Return [X, Y] of the center of cell containing provided text 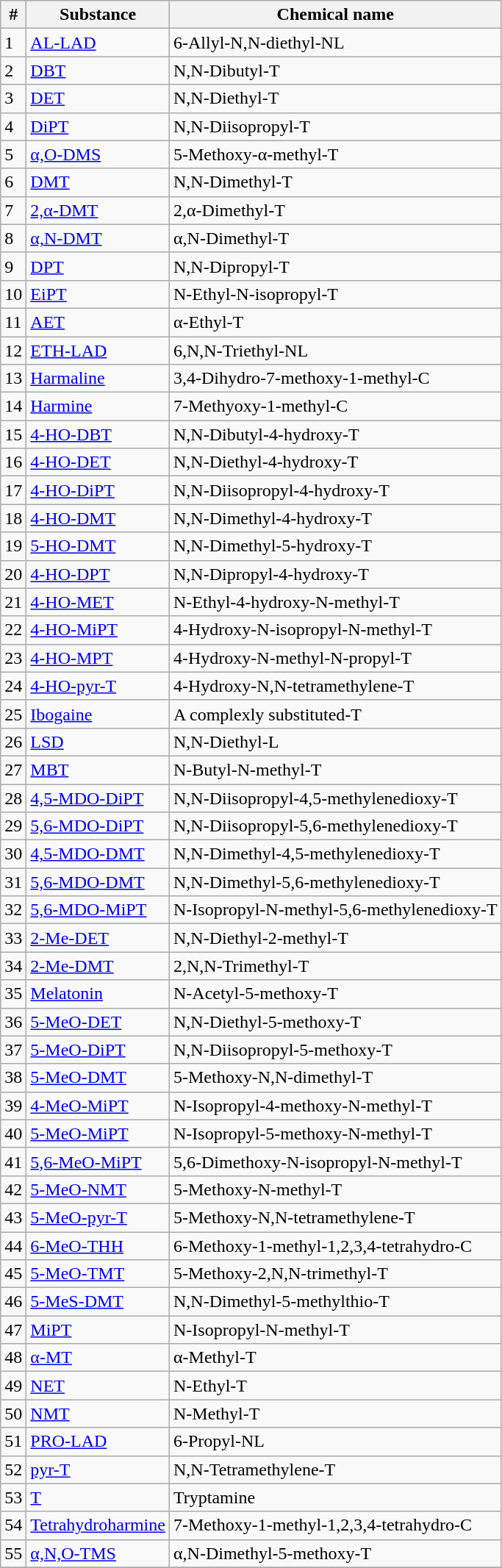
N-Isopropyl-N-methyl-5,6-methylenedioxy-T [335, 910]
4,5-MDO-DiPT [98, 798]
44 [13, 1246]
7-Methyoxy-1-methyl-C [335, 407]
LSD [98, 742]
N,N-Dibutyl-4-hydroxy-T [335, 434]
α,O-DMS [98, 154]
4-HO-pyr-T [98, 686]
N,N-Diethyl-L [335, 742]
4-HO-MET [98, 602]
DiPT [98, 126]
N,N-Dimethyl-T [335, 182]
6 [13, 182]
46 [13, 1302]
15 [13, 434]
MiPT [98, 1330]
A complexly substituted-T [335, 714]
N-Ethyl-T [335, 1386]
N-Isopropyl-5-methoxy-N-methyl-T [335, 1134]
5-MeO-DMT [98, 1078]
MBT [98, 770]
T [98, 1497]
DET [98, 99]
Tetrahydroharmine [98, 1525]
5-Methoxy-2,N,N-trimethyl-T [335, 1274]
43 [13, 1217]
4,5-MDO-DMT [98, 854]
22 [13, 630]
2,α-DMT [98, 210]
6-Methoxy-1-methyl-1,2,3,4-tetrahydro-C [335, 1246]
N,N-Diisopropyl-5,6-methylenedioxy-T [335, 826]
ETH-LAD [98, 351]
# [13, 15]
Ibogaine [98, 714]
4-Hydroxy-N,N-tetramethylene-T [335, 686]
26 [13, 742]
5-HO-DMT [98, 546]
α,N-Dimethyl-5-methoxy-T [335, 1553]
7 [13, 210]
25 [13, 714]
N,N-Dimethyl-5-methylthio-T [335, 1302]
N-Methyl-T [335, 1414]
35 [13, 994]
2,N,N-Trimethyl-T [335, 966]
5-MeO-TMT [98, 1274]
5,6-MeO-MiPT [98, 1161]
5,6-MDO-MiPT [98, 910]
5-Methoxy-N,N-tetramethylene-T [335, 1217]
40 [13, 1134]
5,6-MDO-DMT [98, 882]
N,N-Diisopropyl-T [335, 126]
23 [13, 658]
11 [13, 322]
8 [13, 238]
N,N-Dimethyl-4,5-methylenedioxy-T [335, 854]
9 [13, 266]
N,N-Diethyl-4-hydroxy-T [335, 462]
N,N-Dimethyl-4-hydroxy-T [335, 518]
N-Isopropyl-N-methyl-T [335, 1330]
5-MeO-pyr-T [98, 1217]
1 [13, 43]
17 [13, 490]
28 [13, 798]
AL-LAD [98, 43]
α,N-DMT [98, 238]
51 [13, 1442]
53 [13, 1497]
49 [13, 1386]
6-MeO-THH [98, 1246]
5 [13, 154]
2 [13, 71]
6-Allyl-N,N-diethyl-NL [335, 43]
PRO-LAD [98, 1442]
N,N-Diisopropyl-4,5-methylenedioxy-T [335, 798]
5-Methoxy-N-methyl-T [335, 1189]
5-MeS-DMT [98, 1302]
N,N-Diethyl-5-methoxy-T [335, 1022]
13 [13, 379]
5-Methoxy-α-methyl-T [335, 154]
4-HO-DBT [98, 434]
EiPT [98, 294]
α-Methyl-T [335, 1358]
N,N-Dipropyl-T [335, 266]
20 [13, 574]
N,N-Diisopropyl-4-hydroxy-T [335, 490]
4-HO-MPT [98, 658]
30 [13, 854]
pyr-T [98, 1469]
α,N,O-TMS [98, 1553]
47 [13, 1330]
54 [13, 1525]
4-HO-DPT [98, 574]
N,N-Diethyl-T [335, 99]
4-HO-MiPT [98, 630]
52 [13, 1469]
5,6-MDO-DiPT [98, 826]
5-MeO-DiPT [98, 1050]
4-Hydroxy-N-isopropyl-N-methyl-T [335, 630]
4 [13, 126]
5-MeO-DET [98, 1022]
48 [13, 1358]
N,N-Dimethyl-5-hydroxy-T [335, 546]
16 [13, 462]
50 [13, 1414]
4-HO-DMT [98, 518]
Substance [98, 15]
37 [13, 1050]
41 [13, 1161]
AET [98, 322]
12 [13, 351]
18 [13, 518]
4-Hydroxy-N-methyl-N-propyl-T [335, 658]
24 [13, 686]
6-Propyl-NL [335, 1442]
55 [13, 1553]
5,6-Dimethoxy-N-isopropyl-N-methyl-T [335, 1161]
N,N-Diethyl-2-methyl-T [335, 938]
N,N-Tetramethylene-T [335, 1469]
N,N-Dibutyl-T [335, 71]
N-Acetyl-5-methoxy-T [335, 994]
38 [13, 1078]
32 [13, 910]
42 [13, 1189]
N-Isopropyl-4-methoxy-N-methyl-T [335, 1106]
5-Methoxy-N,N-dimethyl-T [335, 1078]
Melatonin [98, 994]
6,N,N-Triethyl-NL [335, 351]
19 [13, 546]
N-Butyl-N-methyl-T [335, 770]
DPT [98, 266]
36 [13, 1022]
3,4-Dihydro-7-methoxy-1-methyl-C [335, 379]
2-Me-DET [98, 938]
7-Methoxy-1-methyl-1,2,3,4-tetrahydro-C [335, 1525]
2,α-Dimethyl-T [335, 210]
Tryptamine [335, 1497]
N,N-Dipropyl-4-hydroxy-T [335, 574]
14 [13, 407]
29 [13, 826]
4-HO-DET [98, 462]
α-MT [98, 1358]
45 [13, 1274]
34 [13, 966]
3 [13, 99]
N-Ethyl-4-hydroxy-N-methyl-T [335, 602]
33 [13, 938]
DBT [98, 71]
21 [13, 602]
31 [13, 882]
DMT [98, 182]
4-MeO-MiPT [98, 1106]
Harmine [98, 407]
4-HO-DiPT [98, 490]
NMT [98, 1414]
Harmaline [98, 379]
α,N-Dimethyl-T [335, 238]
NET [98, 1386]
α-Ethyl-T [335, 322]
Chemical name [335, 15]
5-MeO-MiPT [98, 1134]
39 [13, 1106]
5-MeO-NMT [98, 1189]
27 [13, 770]
N,N-Dimethyl-5,6-methylenedioxy-T [335, 882]
N-Ethyl-N-isopropyl-T [335, 294]
2-Me-DMT [98, 966]
N,N-Diisopropyl-5-methoxy-T [335, 1050]
10 [13, 294]
